Identify which cell holds the provided text, then report its (x, y) central coordinate. 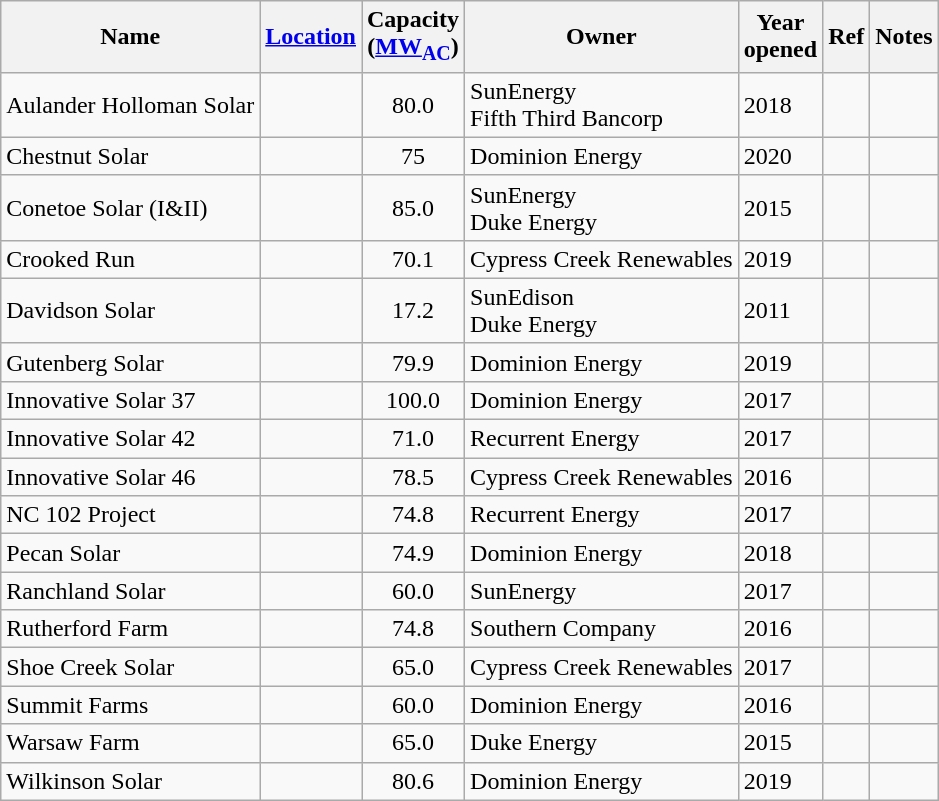
80.0 (414, 104)
Yearopened (780, 36)
SunEnergy (602, 591)
Innovative Solar 42 (130, 439)
Capacity(MWAC) (414, 36)
Ref (846, 36)
Conetoe Solar (I&II) (130, 208)
70.1 (414, 259)
SunEnergyFifth Third Bancorp (602, 104)
80.6 (414, 781)
71.0 (414, 439)
17.2 (414, 310)
NC 102 Project (130, 515)
Crooked Run (130, 259)
79.9 (414, 362)
Name (130, 36)
Chestnut Solar (130, 156)
Rutherford Farm (130, 629)
Notes (904, 36)
Southern Company (602, 629)
78.5 (414, 477)
SunEnergyDuke Energy (602, 208)
100.0 (414, 400)
Pecan Solar (130, 553)
Duke Energy (602, 743)
Summit Farms (130, 705)
Innovative Solar 37 (130, 400)
Gutenberg Solar (130, 362)
Aulander Holloman Solar (130, 104)
Shoe Creek Solar (130, 667)
Davidson Solar (130, 310)
Warsaw Farm (130, 743)
2020 (780, 156)
85.0 (414, 208)
SunEdisonDuke Energy (602, 310)
Location (311, 36)
Innovative Solar 46 (130, 477)
75 (414, 156)
74.9 (414, 553)
Wilkinson Solar (130, 781)
Owner (602, 36)
Ranchland Solar (130, 591)
2011 (780, 310)
